Return [X, Y] of the center of cell containing provided text 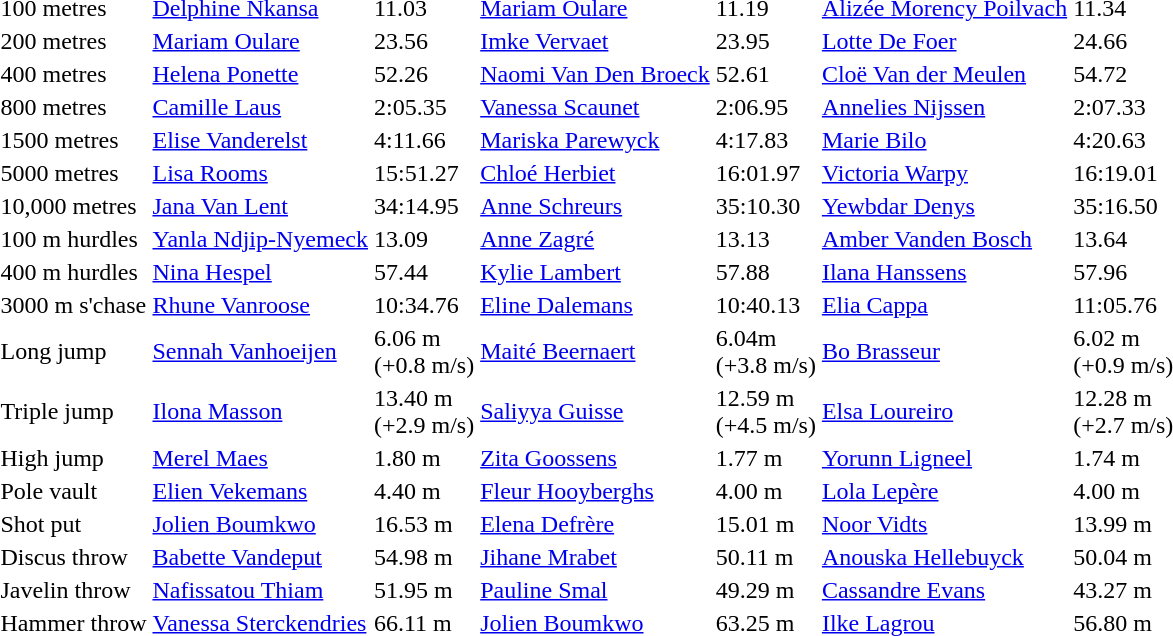
Amber Vanden Bosch [944, 239]
50.11 m [766, 557]
23.56 [424, 41]
Ilona Masson [260, 412]
52.61 [766, 74]
Eline Dalemans [595, 305]
Anne Schreurs [595, 206]
Elise Vanderelst [260, 140]
57.44 [424, 272]
52.26 [424, 74]
Chloé Herbiet [595, 173]
34:14.95 [424, 206]
2:06.95 [766, 107]
Imke Vervaet [595, 41]
Jolien Boumkwo [260, 524]
13.09 [424, 239]
Pauline Smal [595, 590]
57.88 [766, 272]
Elien Vekemans [260, 491]
Lotte De Foer [944, 41]
Vanessa Scaunet [595, 107]
Merel Maes [260, 458]
Maité Beernaert [595, 352]
Camille Laus [260, 107]
Anouska Hellebuyck [944, 557]
13.13 [766, 239]
Ilana Hanssens [944, 272]
Elsa Loureiro [944, 412]
12.59 m(+4.5 m/s) [766, 412]
Annelies Nijssen [944, 107]
Elena Defrère [595, 524]
Rhune Vanroose [260, 305]
Fleur Hooyberghs [595, 491]
Bo Brasseur [944, 352]
Elia Cappa [944, 305]
6.04m(+3.8 m/s) [766, 352]
Mariam Oulare [260, 41]
Jana Van Lent [260, 206]
51.95 m [424, 590]
4.00 m [766, 491]
Noor Vidts [944, 524]
Cloë Van der Meulen [944, 74]
Cassandre Evans [944, 590]
49.29 m [766, 590]
2:05.35 [424, 107]
Babette Vandeput [260, 557]
Yanla Ndjip-Nyemeck [260, 239]
Jihane Mrabet [595, 557]
Lisa Rooms [260, 173]
Sennah Vanhoeijen [260, 352]
Anne Zagré [595, 239]
6.06 m(+0.8 m/s) [424, 352]
Marie Bilo [944, 140]
1.77 m [766, 458]
Nina Hespel [260, 272]
Helena Ponette [260, 74]
4.40 m [424, 491]
4:11.66 [424, 140]
Yorunn Ligneel [944, 458]
16.53 m [424, 524]
Lola Lepère [944, 491]
23.95 [766, 41]
15.01 m [766, 524]
15:51.27 [424, 173]
4:17.83 [766, 140]
Zita Goossens [595, 458]
10:34.76 [424, 305]
Yewbdar Denys [944, 206]
Saliyya Guisse [595, 412]
13.40 m(+2.9 m/s) [424, 412]
54.98 m [424, 557]
35:10.30 [766, 206]
Mariska Parewyck [595, 140]
1.80 m [424, 458]
Kylie Lambert [595, 272]
10:40.13 [766, 305]
Nafissatou Thiam [260, 590]
Naomi Van Den Broeck [595, 74]
Victoria Warpy [944, 173]
16:01.97 [766, 173]
